Find where the given text appears and provide that cell's center as [X, Y] coordinate. 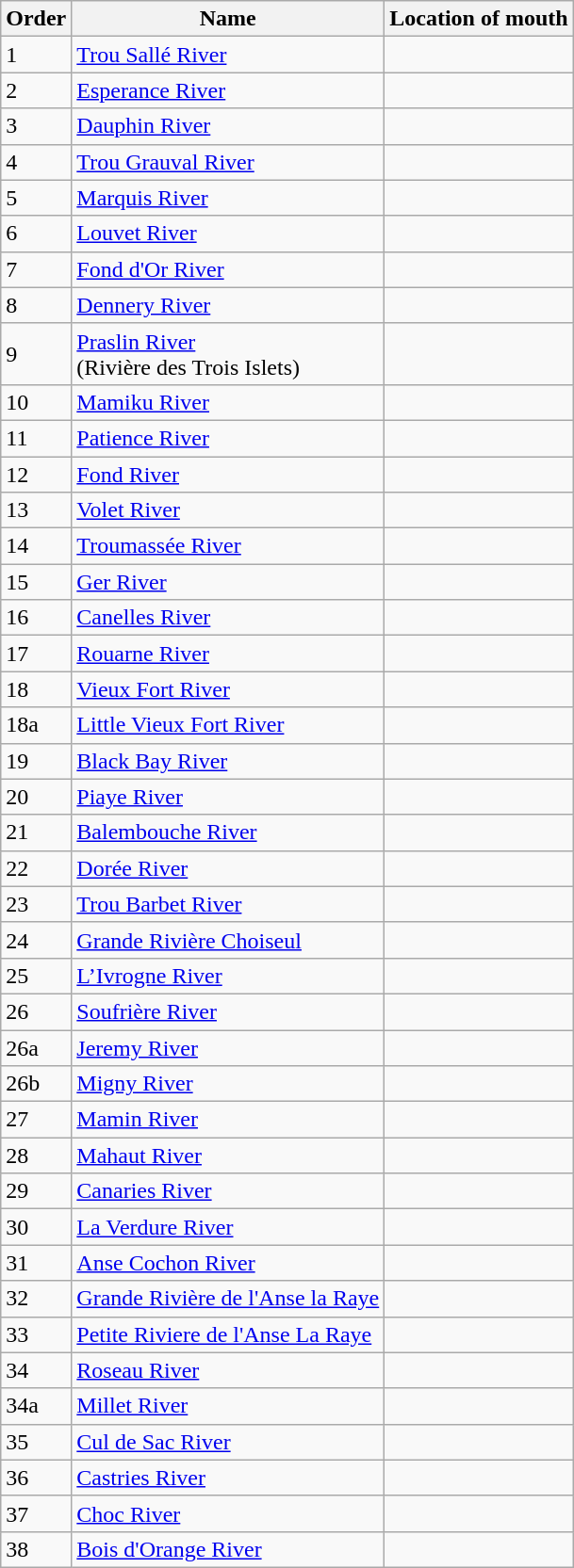
29 [36, 1191]
16 [36, 618]
Canelles River [228, 618]
24 [36, 940]
7 [36, 269]
2 [36, 90]
28 [36, 1156]
13 [36, 510]
37 [36, 1513]
Choc River [228, 1513]
Ger River [228, 582]
23 [36, 904]
Vieux Fort River [228, 689]
38 [36, 1549]
Petite Riviere de l'Anse La Raye [228, 1334]
Anse Cochon River [228, 1263]
31 [36, 1263]
Troumassée River [228, 546]
Dauphin River [228, 126]
11 [36, 438]
Mahaut River [228, 1156]
17 [36, 654]
33 [36, 1334]
12 [36, 474]
15 [36, 582]
Location of mouth [479, 19]
Marquis River [228, 198]
Mamin River [228, 1120]
3 [36, 126]
8 [36, 305]
9 [36, 354]
Name [228, 19]
Order [36, 19]
27 [36, 1120]
Grande Rivière Choiseul [228, 940]
30 [36, 1227]
1 [36, 55]
5 [36, 198]
19 [36, 761]
Fond d'Or River [228, 269]
36 [36, 1478]
Louvet River [228, 234]
25 [36, 976]
Fond River [228, 474]
26 [36, 1011]
32 [36, 1299]
Black Bay River [228, 761]
Dorée River [228, 868]
Piaye River [228, 797]
Millet River [228, 1406]
18a [36, 725]
34 [36, 1370]
21 [36, 832]
Mamiku River [228, 402]
Praslin River(Rivière des Trois Islets) [228, 354]
Trou Grauval River [228, 162]
Dennery River [228, 305]
Esperance River [228, 90]
14 [36, 546]
26a [36, 1048]
L’Ivrogne River [228, 976]
Castries River [228, 1478]
35 [36, 1442]
10 [36, 402]
Grande Rivière de l'Anse la Raye [228, 1299]
Soufrière River [228, 1011]
6 [36, 234]
20 [36, 797]
Volet River [228, 510]
Rouarne River [228, 654]
4 [36, 162]
22 [36, 868]
34a [36, 1406]
18 [36, 689]
26b [36, 1084]
Trou Sallé River [228, 55]
Balembouche River [228, 832]
Jeremy River [228, 1048]
Little Vieux Fort River [228, 725]
Migny River [228, 1084]
Roseau River [228, 1370]
Patience River [228, 438]
Trou Barbet River [228, 904]
Canaries River [228, 1191]
Bois d'Orange River [228, 1549]
La Verdure River [228, 1227]
Cul de Sac River [228, 1442]
